Pinpoint the cell where the given text exists, returning its [X, Y] midpoint coordinate. 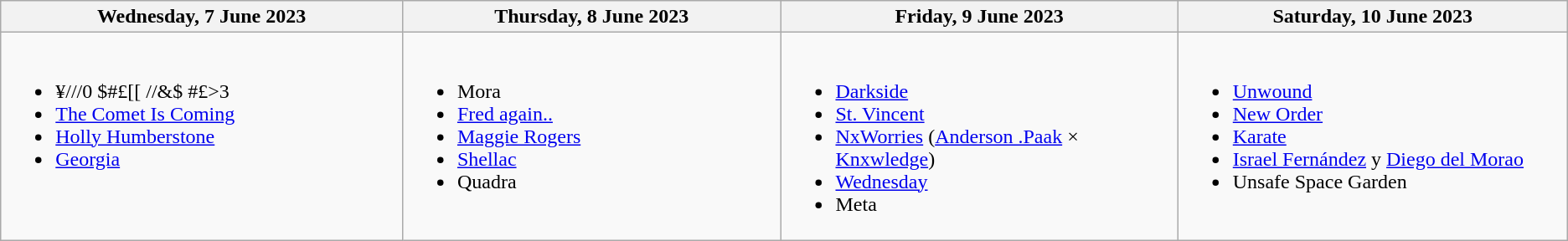
Friday, 9 June 2023 [979, 17]
Saturday, 10 June 2023 [1372, 17]
MoraFred again..Maggie RogersShellacQuadra [591, 136]
Thursday, 8 June 2023 [591, 17]
¥///0 $#£[[ //&$ #£>3The Comet Is ComingHolly HumberstoneGeorgia [202, 136]
Wednesday, 7 June 2023 [202, 17]
UnwoundNew OrderKarateIsrael Fernández y Diego del MoraoUnsafe Space Garden [1372, 136]
DarksideSt. VincentNxWorries (Anderson .Paak × Knxwledge)WednesdayMeta [979, 136]
